Pinpoint the cell where the given text exists, returning its (x, y) midpoint coordinate. 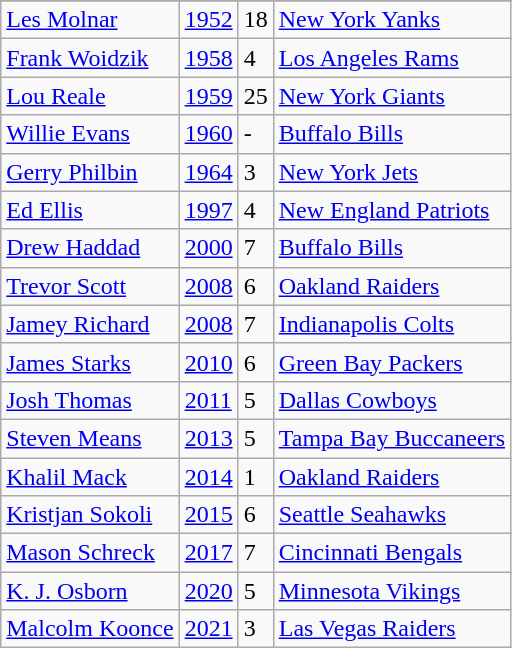
1958 (208, 58)
1959 (208, 96)
Indianapolis Colts (392, 324)
1960 (208, 134)
New York Jets (392, 172)
Trevor Scott (90, 286)
Seattle Seahawks (392, 515)
Los Angeles Rams (392, 58)
2020 (208, 591)
2011 (208, 400)
Gerry Philbin (90, 172)
New York Giants (392, 96)
2021 (208, 629)
2000 (208, 248)
1997 (208, 210)
1 (256, 477)
Las Vegas Raiders (392, 629)
2015 (208, 515)
2017 (208, 553)
Les Molnar (90, 20)
Dallas Cowboys (392, 400)
Josh Thomas (90, 400)
Frank Woidzik (90, 58)
Khalil Mack (90, 477)
Green Bay Packers (392, 362)
1952 (208, 20)
2014 (208, 477)
New York Yanks (392, 20)
1964 (208, 172)
Ed Ellis (90, 210)
25 (256, 96)
Lou Reale (90, 96)
Malcolm Koonce (90, 629)
Jamey Richard (90, 324)
2010 (208, 362)
James Starks (90, 362)
18 (256, 20)
Willie Evans (90, 134)
Minnesota Vikings (392, 591)
Drew Haddad (90, 248)
2013 (208, 438)
- (256, 134)
K. J. Osborn (90, 591)
Kristjan Sokoli (90, 515)
New England Patriots (392, 210)
Cincinnati Bengals (392, 553)
Tampa Bay Buccaneers (392, 438)
Steven Means (90, 438)
Mason Schreck (90, 553)
